Extract the (x, y) coordinate from the center of the cell holding the provided text.  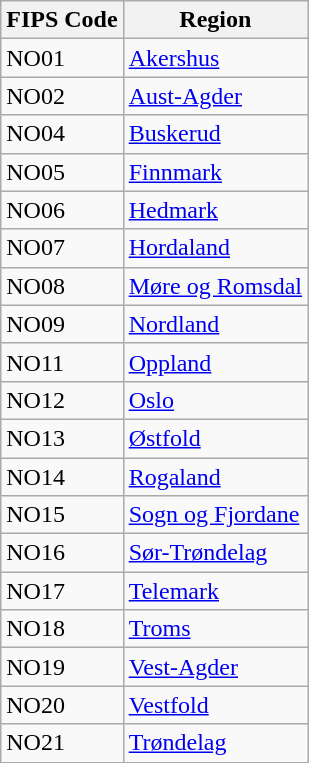
Telemark (215, 591)
NO20 (62, 705)
NO01 (62, 58)
NO02 (62, 96)
Buskerud (215, 134)
Region (215, 20)
Nordland (215, 324)
NO04 (62, 134)
Oppland (215, 362)
NO09 (62, 324)
Rogaland (215, 477)
NO13 (62, 438)
NO08 (62, 286)
NO21 (62, 743)
Sør-Trøndelag (215, 553)
NO14 (62, 477)
Hedmark (215, 210)
Finnmark (215, 172)
NO06 (62, 210)
Troms (215, 629)
NO15 (62, 515)
Østfold (215, 438)
NO07 (62, 248)
NO05 (62, 172)
NO12 (62, 400)
NO11 (62, 362)
Akershus (215, 58)
Vest-Agder (215, 667)
NO19 (62, 667)
Trøndelag (215, 743)
NO18 (62, 629)
Hordaland (215, 248)
Vestfold (215, 705)
Aust-Agder (215, 96)
Møre og Romsdal (215, 286)
Sogn og Fjordane (215, 515)
NO17 (62, 591)
Oslo (215, 400)
NO16 (62, 553)
FIPS Code (62, 20)
